Output the (x, y) coordinate of the center of the cell containing the given text.  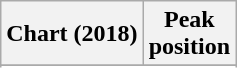
Peakposition (189, 34)
Chart (2018) (72, 34)
